For the text-containing cell, return its midpoint in [X, Y] coordinate format. 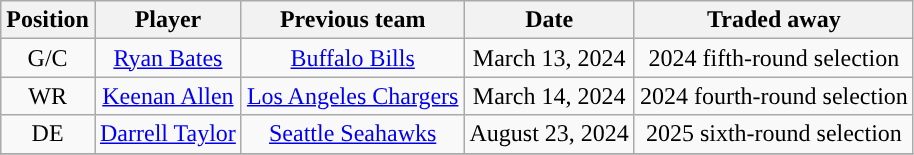
Position [48, 20]
Ryan Bates [168, 58]
Los Angeles Chargers [352, 96]
Date [549, 20]
WR [48, 96]
March 13, 2024 [549, 58]
August 23, 2024 [549, 134]
March 14, 2024 [549, 96]
G/C [48, 58]
2025 sixth-round selection [774, 134]
Traded away [774, 20]
Darrell Taylor [168, 134]
Previous team [352, 20]
2024 fifth-round selection [774, 58]
Player [168, 20]
Keenan Allen [168, 96]
DE [48, 134]
2024 fourth-round selection [774, 96]
Seattle Seahawks [352, 134]
Buffalo Bills [352, 58]
